Search for the cell housing the specified text and yield its (X, Y) center coordinate. 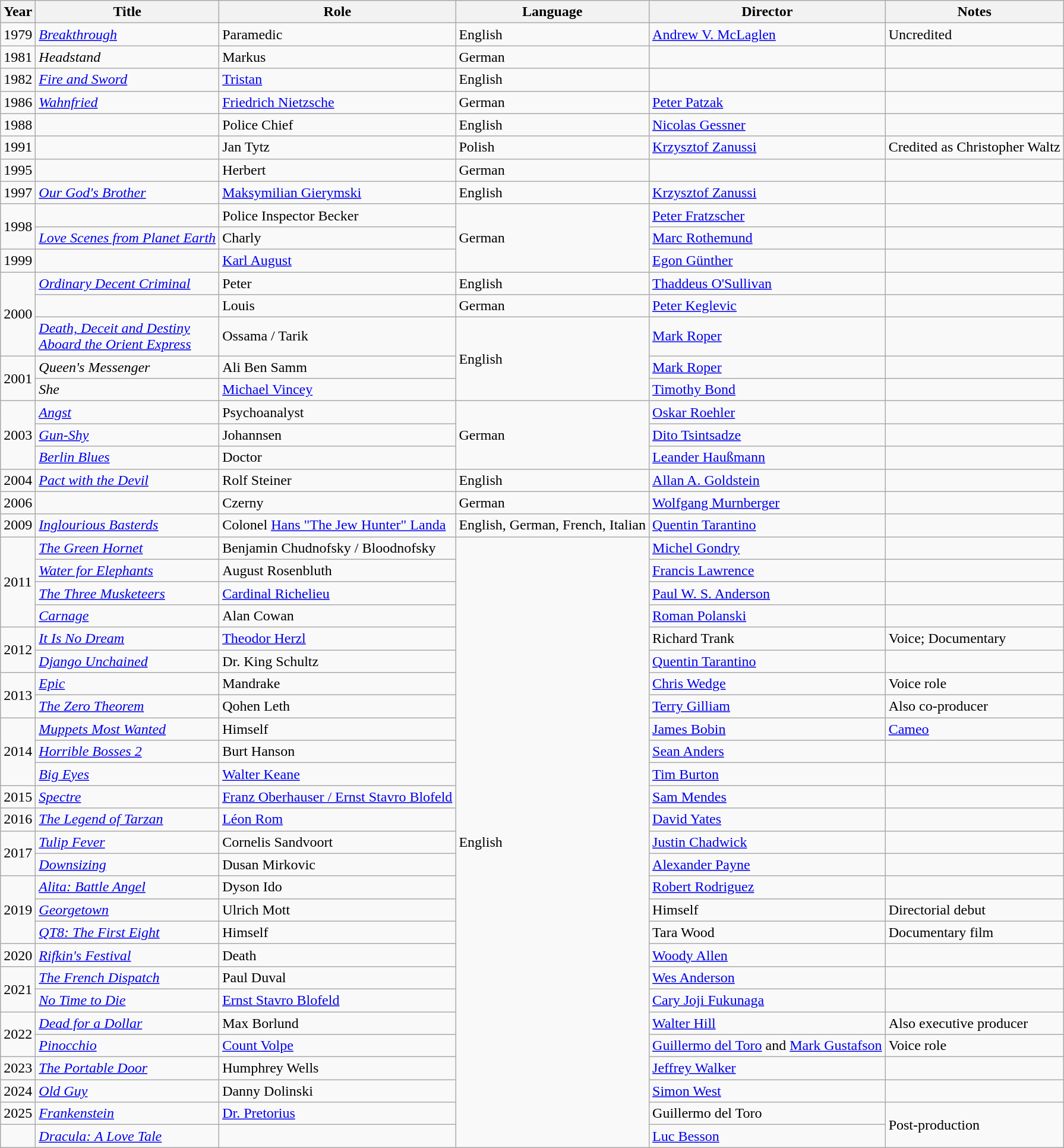
1995 (18, 170)
Francis Lawrence (768, 570)
1999 (18, 260)
Alexander Payne (768, 865)
Fire and Sword (127, 80)
Ordinary Decent Criminal (127, 283)
The Zero Theorem (127, 707)
Gun-Shy (127, 435)
1988 (18, 125)
2020 (18, 955)
Paramedic (337, 34)
Louis (337, 306)
1997 (18, 193)
Guillermo del Toro (768, 1114)
Polish (552, 147)
Ali Ben Samm (337, 367)
Cameo (974, 729)
Notes (974, 12)
Peter Keglevic (768, 306)
Karl August (337, 260)
Jan Tytz (337, 147)
August Rosenbluth (337, 570)
Cary Joji Fukunaga (768, 1000)
2011 (18, 582)
The Three Musketeers (127, 593)
Role (337, 12)
Love Scenes from Planet Earth (127, 238)
Rolf Steiner (337, 480)
Robert Rodriguez (768, 887)
Richard Trank (768, 638)
Count Volpe (337, 1046)
Post-production (974, 1125)
Berlin Blues (127, 458)
Guillermo del Toro and Mark Gustafson (768, 1046)
2006 (18, 503)
Police Chief (337, 125)
Dyson Ido (337, 887)
Johannsen (337, 435)
2000 (18, 314)
Pact with the Devil (127, 480)
Dito Tsintsadze (768, 435)
1998 (18, 226)
She (127, 390)
Allan A. Goldstein (768, 480)
The Legend of Tarzan (127, 819)
Benjamin Chudnofsky / Bloodnofsky (337, 548)
QT8: The First Eight (127, 932)
Tulip Fever (127, 842)
2022 (18, 1034)
1986 (18, 102)
Walter Keane (337, 774)
The Portable Door (127, 1068)
Georgetown (127, 910)
Uncredited (974, 34)
Maksymilian Gierymski (337, 193)
Roman Polanski (768, 616)
Luc Besson (768, 1136)
2009 (18, 525)
Angst (127, 412)
Wes Anderson (768, 977)
James Bobin (768, 729)
Franz Oberhauser / Ernst Stavro Blofeld (337, 797)
Inglourious Basterds (127, 525)
Tara Wood (768, 932)
2021 (18, 989)
Doctor (337, 458)
Ernst Stavro Blofeld (337, 1000)
Oskar Roehler (768, 412)
It Is No Dream (127, 638)
Documentary film (974, 932)
Django Unchained (127, 661)
Paul Duval (337, 977)
The Green Hornet (127, 548)
Voice; Documentary (974, 638)
Death, Deceit and Destiny Aboard the Orient Express (127, 336)
1991 (18, 147)
Leander Haußmann (768, 458)
Charly (337, 238)
Police Inspector Becker (337, 215)
Dr. King Schultz (337, 661)
Rifkin's Festival (127, 955)
Queen's Messenger (127, 367)
Marc Rothemund (768, 238)
Timothy Bond (768, 390)
Theodor Herzl (337, 638)
Humphrey Wells (337, 1068)
2013 (18, 695)
Breakthrough (127, 34)
Alan Cowan (337, 616)
2001 (18, 379)
Qohen Leth (337, 707)
Dracula: A Love Tale (127, 1136)
Peter Patzak (768, 102)
Dusan Mirkovic (337, 865)
Andrew V. McLaglen (768, 34)
Language (552, 12)
Tristan (337, 80)
Ossama / Tarik (337, 336)
Peter (337, 283)
Paul W. S. Anderson (768, 593)
2016 (18, 819)
Max Borlund (337, 1023)
Peter Fratzscher (768, 215)
Psychoanalyst (337, 412)
2024 (18, 1091)
Dr. Pretorius (337, 1114)
No Time to Die (127, 1000)
Cardinal Richelieu (337, 593)
Directorial debut (974, 910)
Wahnfried (127, 102)
Big Eyes (127, 774)
Czerny (337, 503)
2019 (18, 910)
Burt Hanson (337, 752)
2004 (18, 480)
Thaddeus O'Sullivan (768, 283)
1981 (18, 57)
Danny Dolinski (337, 1091)
1982 (18, 80)
Pinocchio (127, 1046)
Title (127, 12)
Michael Vincey (337, 390)
2025 (18, 1114)
2015 (18, 797)
Horrible Bosses 2 (127, 752)
1979 (18, 34)
Cornelis Sandvoort (337, 842)
Friedrich Nietzsche (337, 102)
Year (18, 12)
2023 (18, 1068)
Markus (337, 57)
Ulrich Mott (337, 910)
Mandrake (337, 684)
Woody Allen (768, 955)
Sam Mendes (768, 797)
Colonel Hans "The Jew Hunter" Landa (337, 525)
Headstand (127, 57)
Director (768, 12)
2012 (18, 649)
2017 (18, 853)
Egon Günther (768, 260)
David Yates (768, 819)
Carnage (127, 616)
Walter Hill (768, 1023)
Dead for a Dollar (127, 1023)
Justin Chadwick (768, 842)
2003 (18, 435)
Simon West (768, 1091)
Muppets Most Wanted (127, 729)
Sean Anders (768, 752)
Tim Burton (768, 774)
Our God's Brother (127, 193)
The French Dispatch (127, 977)
Terry Gilliam (768, 707)
Death (337, 955)
Wolfgang Murnberger (768, 503)
2014 (18, 752)
Jeffrey Walker (768, 1068)
Alita: Battle Angel (127, 887)
Downsizing (127, 865)
Water for Elephants (127, 570)
English, German, French, Italian (552, 525)
Epic (127, 684)
Credited as Christopher Waltz (974, 147)
Léon Rom (337, 819)
Spectre (127, 797)
Old Guy (127, 1091)
Also executive producer (974, 1023)
Frankenstein (127, 1114)
Also co-producer (974, 707)
Nicolas Gessner (768, 125)
Chris Wedge (768, 684)
Herbert (337, 170)
Michel Gondry (768, 548)
